Return (x, y) of the center of cell containing provided text 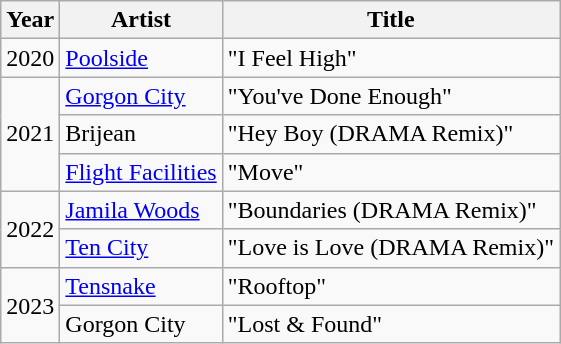
2020 (30, 58)
2023 (30, 305)
Tensnake (141, 286)
Ten City (141, 248)
2021 (30, 134)
"Rooftop" (390, 286)
Title (390, 20)
Brijean (141, 134)
Year (30, 20)
"Lost & Found" (390, 324)
"Boundaries (DRAMA Remix)" (390, 210)
"I Feel High" (390, 58)
"Hey Boy (DRAMA Remix)" (390, 134)
Poolside (141, 58)
"You've Done Enough" (390, 96)
"Love is Love (DRAMA Remix)" (390, 248)
Jamila Woods (141, 210)
Flight Facilities (141, 172)
"Move" (390, 172)
2022 (30, 229)
Artist (141, 20)
